Scan for the cell matching the given text and deliver its (X, Y) coordinate at center. 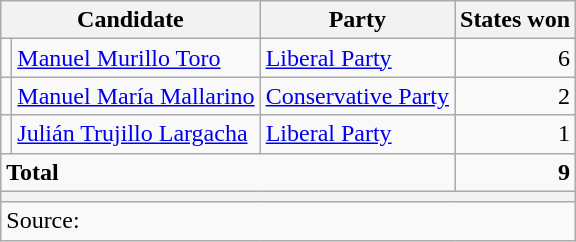
Manuel Murillo Toro (136, 58)
1 (514, 134)
6 (514, 58)
Candidate (130, 20)
States won (514, 20)
Total (228, 172)
Julián Trujillo Largacha (136, 134)
Conservative Party (357, 96)
Party (357, 20)
Source: (288, 221)
9 (514, 172)
Manuel María Mallarino (136, 96)
2 (514, 96)
